Find where the given text appears and provide that cell's center as (x, y) coordinate. 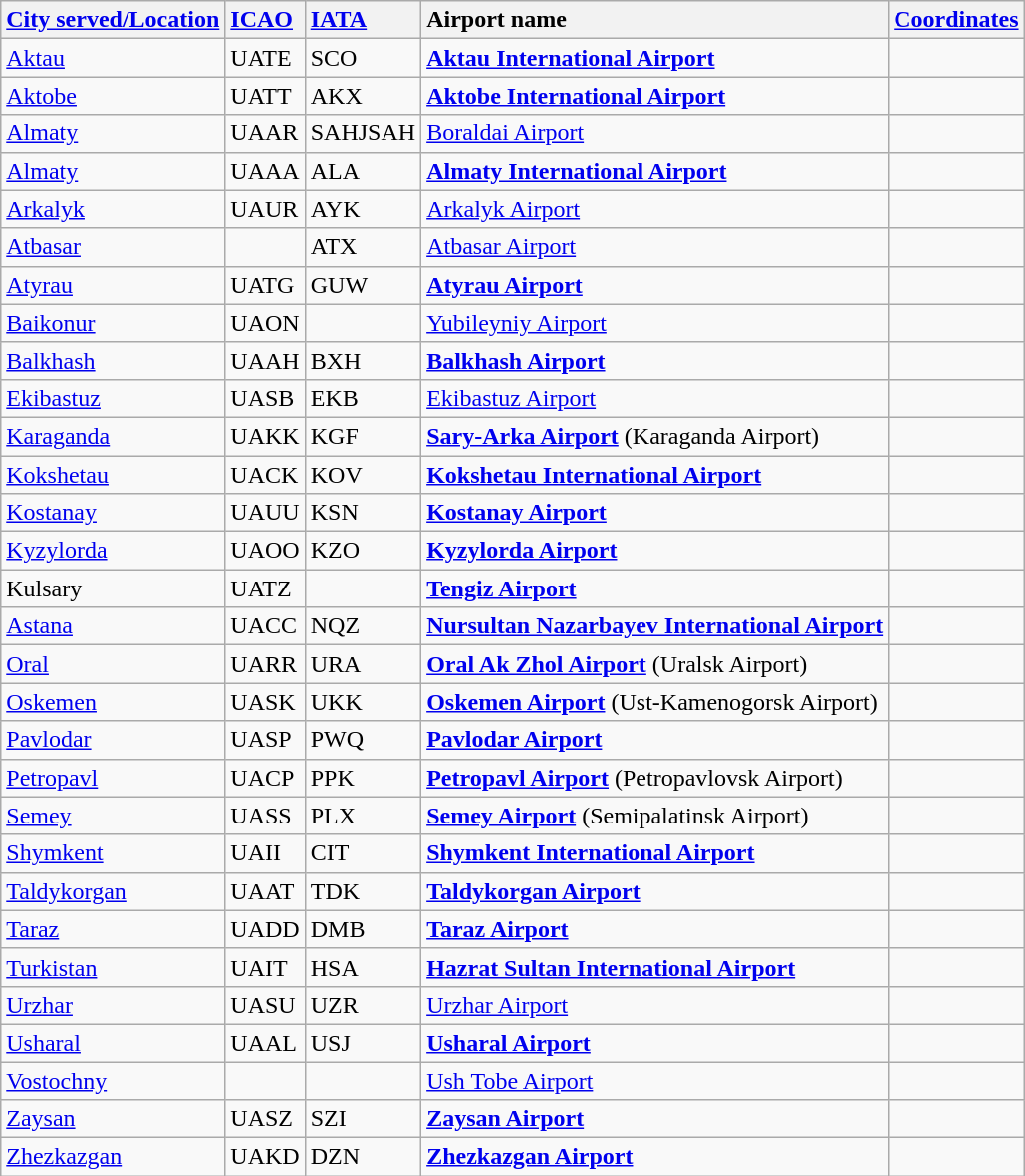
Balkhash Airport (655, 360)
AKX (363, 96)
UASK (265, 702)
City served/Location (114, 20)
DZN (363, 1157)
Airport name (655, 20)
UASB (265, 398)
Usharal Airport (655, 1043)
BXH (363, 360)
UAAL (265, 1043)
Yubileyniy Airport (655, 323)
DMB (363, 929)
PPK (363, 778)
UAUR (265, 209)
UATG (265, 285)
Kulsary (114, 588)
Turkistan (114, 967)
Kostanay (114, 513)
Taldykorgan (114, 891)
UATZ (265, 588)
Tengiz Airport (655, 588)
URA (363, 664)
Oskemen Airport (Ust-Kamenogorsk Airport) (655, 702)
UASZ (265, 1119)
IATA (363, 20)
CIT (363, 853)
UAAA (265, 171)
UKK (363, 702)
SZI (363, 1119)
Taraz Airport (655, 929)
UZR (363, 1005)
GUW (363, 285)
Ekibastuz (114, 398)
Hazrat Sultan International Airport (655, 967)
Atyrau Airport (655, 285)
Pavlodar (114, 740)
KGF (363, 436)
NQZ (363, 626)
UAKK (265, 436)
Oskemen (114, 702)
Sary-Arka Airport (Karaganda Airport) (655, 436)
Petropavl Airport (Petropavlovsk Airport) (655, 778)
UASP (265, 740)
Nursultan Nazarbayev International Airport (655, 626)
UACP (265, 778)
Oral (114, 664)
UADD (265, 929)
UACK (265, 475)
Taraz (114, 929)
Aktau (114, 58)
Coordinates (956, 20)
Petropavl (114, 778)
Boraldai Airport (655, 133)
Zaysan (114, 1119)
Pavlodar Airport (655, 740)
Semey Airport (Semipalatinsk Airport) (655, 816)
Balkhash (114, 360)
KSN (363, 513)
Ekibastuz Airport (655, 398)
Aktau International Airport (655, 58)
Zaysan Airport (655, 1119)
UATE (265, 58)
PWQ (363, 740)
Semey (114, 816)
SAHJSAH (363, 133)
Kokshetau (114, 475)
Zhezkazgan Airport (655, 1157)
UASS (265, 816)
Kyzylorda Airport (655, 551)
Almaty International Airport (655, 171)
ICAO (265, 20)
UAAH (265, 360)
Kostanay Airport (655, 513)
Aktobe (114, 96)
Taldykorgan Airport (655, 891)
Astana (114, 626)
Baikonur (114, 323)
UAAT (265, 891)
UAOO (265, 551)
UASU (265, 1005)
Atbasar (114, 247)
ATX (363, 247)
AYK (363, 209)
UAON (265, 323)
Kyzylorda (114, 551)
HSA (363, 967)
Ush Tobe Airport (655, 1080)
KOV (363, 475)
Karaganda (114, 436)
Vostochny (114, 1080)
Arkalyk (114, 209)
Atyrau (114, 285)
Urzhar (114, 1005)
Urzhar Airport (655, 1005)
Atbasar Airport (655, 247)
ALA (363, 171)
UAIT (265, 967)
Kokshetau International Airport (655, 475)
EKB (363, 398)
USJ (363, 1043)
PLX (363, 816)
Zhezkazgan (114, 1157)
Shymkent International Airport (655, 853)
UARR (265, 664)
SCO (363, 58)
UATT (265, 96)
Oral Ak Zhol Airport (Uralsk Airport) (655, 664)
Arkalyk Airport (655, 209)
UAII (265, 853)
KZO (363, 551)
UACC (265, 626)
TDK (363, 891)
UAUU (265, 513)
UAKD (265, 1157)
UAAR (265, 133)
Usharal (114, 1043)
Aktobe International Airport (655, 96)
Shymkent (114, 853)
